Provide the [X, Y] coordinate of the cell's center where the given text is located.  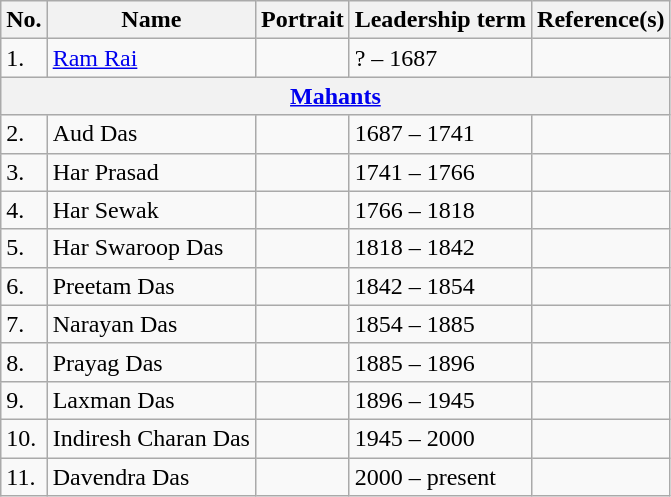
1945 – 2000 [440, 438]
Aud Das [151, 134]
9. [24, 400]
Davendra Das [151, 477]
1. [24, 58]
7. [24, 324]
Har Sewak [151, 210]
4. [24, 210]
Prayag Das [151, 362]
1842 – 1854 [440, 286]
Har Swaroop Das [151, 248]
Ram Rai [151, 58]
No. [24, 20]
Leadership term [440, 20]
3. [24, 172]
1896 – 1945 [440, 400]
1687 – 1741 [440, 134]
10. [24, 438]
1854 – 1885 [440, 324]
Preetam Das [151, 286]
Reference(s) [602, 20]
Indiresh Charan Das [151, 438]
1766 – 1818 [440, 210]
8. [24, 362]
Har Prasad [151, 172]
6. [24, 286]
Portrait [302, 20]
11. [24, 477]
Name [151, 20]
1885 – 1896 [440, 362]
2000 – present [440, 477]
Laxman Das [151, 400]
Narayan Das [151, 324]
2. [24, 134]
? – 1687 [440, 58]
Mahants [336, 96]
1741 – 1766 [440, 172]
5. [24, 248]
1818 – 1842 [440, 248]
